From the cell containing the given text, extract its center point as [x, y] coordinate. 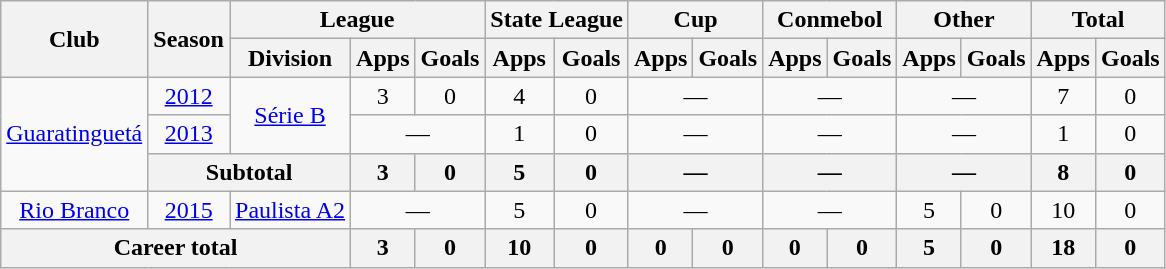
Season [189, 39]
Career total [176, 248]
League [358, 20]
Série B [290, 115]
Cup [695, 20]
Conmebol [830, 20]
2012 [189, 96]
4 [520, 96]
Club [74, 39]
Rio Branco [74, 210]
2015 [189, 210]
State League [557, 20]
Subtotal [250, 172]
Paulista A2 [290, 210]
7 [1063, 96]
18 [1063, 248]
2013 [189, 134]
8 [1063, 172]
Total [1098, 20]
Guaratinguetá [74, 134]
Division [290, 58]
Other [964, 20]
